Return the (x, y) coordinate for the center point of the cell that contains the specified text.  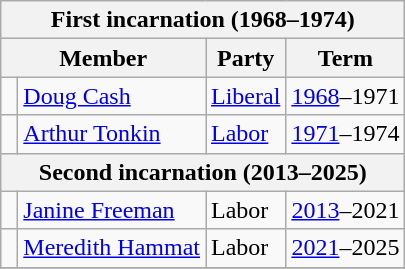
Member (104, 58)
1971–1974 (346, 134)
First incarnation (1968–1974) (203, 20)
Janine Freeman (112, 210)
Second incarnation (2013–2025) (203, 172)
2013–2021 (346, 210)
2021–2025 (346, 248)
1968–1971 (346, 96)
Party (246, 58)
Arthur Tonkin (112, 134)
Meredith Hammat (112, 248)
Term (346, 58)
Doug Cash (112, 96)
Liberal (246, 96)
